Locate the cell with the specified text and output its [X, Y] center coordinate. 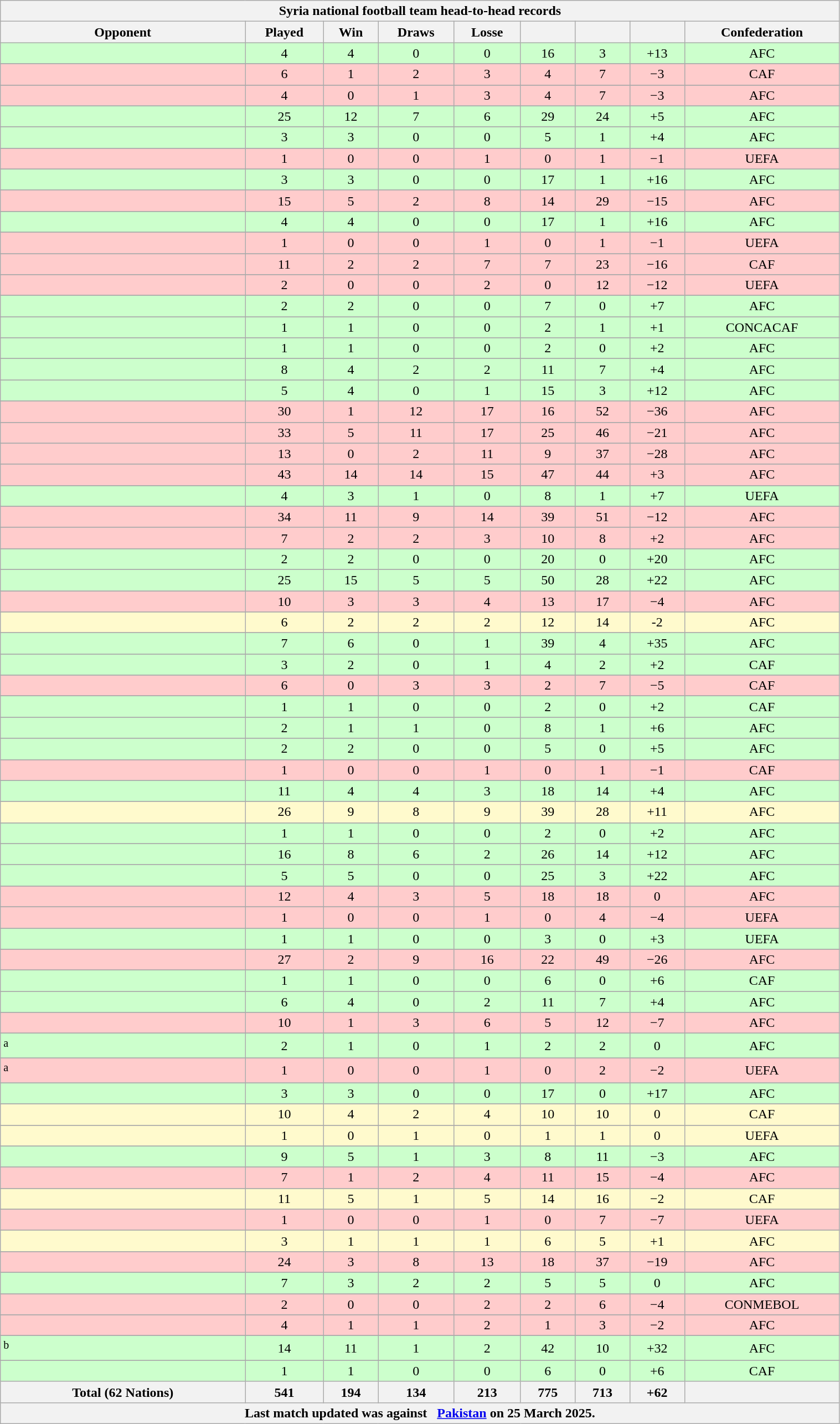
30 [285, 412]
+35 [657, 644]
713 [602, 1392]
b [123, 1348]
50 [548, 580]
−15 [657, 201]
+13 [657, 53]
+20 [657, 559]
Opponent [123, 32]
Syria national football team head-to-head records [420, 11]
42 [548, 1348]
−26 [657, 960]
Total (62 Nations) [123, 1392]
+17 [657, 1093]
+32 [657, 1348]
−19 [657, 1262]
47 [548, 475]
+62 [657, 1392]
−5 [657, 686]
−28 [657, 454]
Last match updated was against Pakistan on 25 March 2025. [420, 1413]
541 [285, 1392]
CONCACAF [762, 327]
+11 [657, 812]
34 [285, 517]
CONMEBOL [762, 1304]
Played [285, 32]
43 [285, 475]
194 [351, 1392]
Draws [416, 32]
775 [548, 1392]
213 [487, 1392]
−16 [657, 264]
−36 [657, 412]
Win [351, 32]
27 [285, 960]
Confederation [762, 32]
51 [602, 517]
-2 [657, 623]
49 [602, 960]
33 [285, 433]
46 [602, 433]
52 [602, 412]
44 [602, 475]
22 [548, 960]
−21 [657, 433]
Losse [487, 32]
23 [602, 264]
134 [416, 1392]
20 [548, 559]
